Capture the cell that displays the provided text and extract its [X, Y] central coordinate. 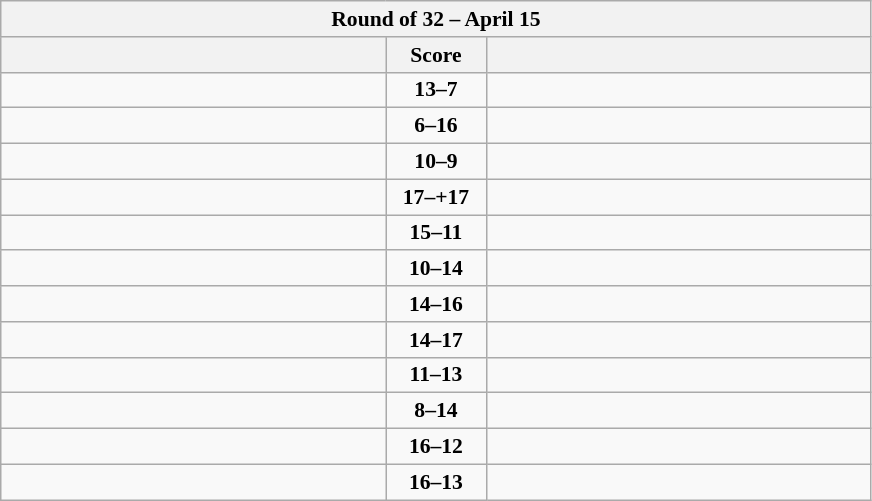
14–17 [436, 340]
14–16 [436, 304]
Round of 32 – April 15 [436, 19]
Score [436, 55]
11–13 [436, 375]
16–12 [436, 447]
6–16 [436, 126]
10–9 [436, 162]
13–7 [436, 90]
16–13 [436, 482]
10–14 [436, 269]
8–14 [436, 411]
17–+17 [436, 197]
15–11 [436, 233]
